Identify which cell holds the provided text, then report its (x, y) central coordinate. 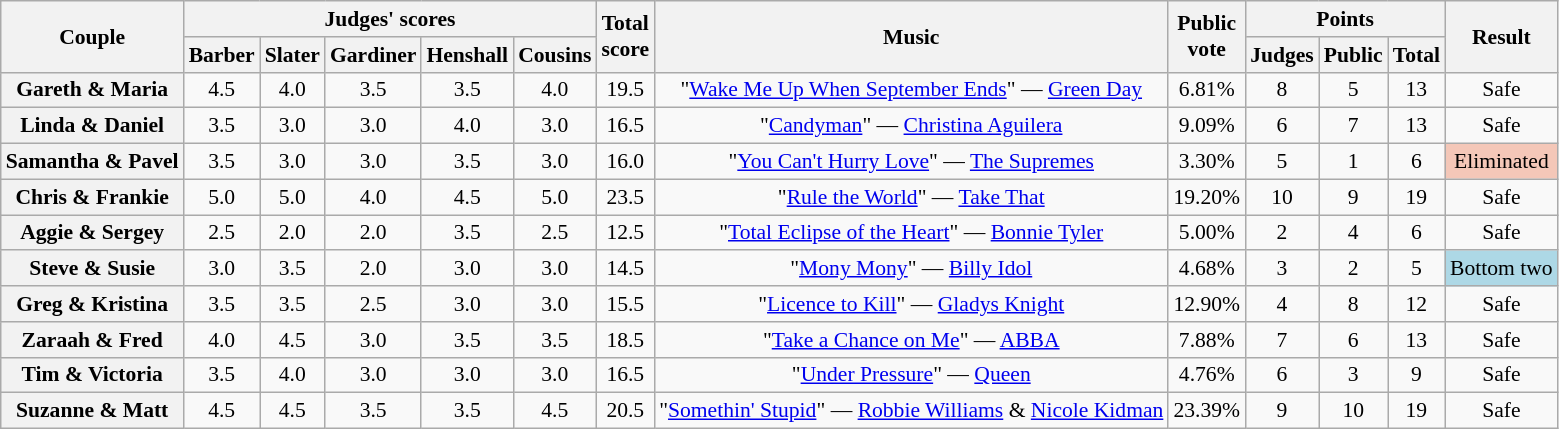
"Take a Chance on Me" — ABBA (911, 340)
Greg & Kristina (92, 304)
Chris & Frankie (92, 197)
"Rule the World" — Take That (911, 197)
15.5 (625, 304)
Suzanne & Matt (92, 411)
Eliminated (1502, 162)
9.09% (1206, 126)
Judges' scores (390, 19)
12.90% (1206, 304)
5.00% (1206, 233)
Result (1502, 36)
Gareth & Maria (92, 90)
"Total Eclipse of the Heart" — Bonnie Tyler (911, 233)
12.5 (625, 233)
"Somethin' Stupid" — Robbie Williams & Nicole Kidman (911, 411)
16.0 (625, 162)
6.81% (1206, 90)
"Mony Mony" — Billy Idol (911, 269)
Barber (222, 55)
19.5 (625, 90)
Zaraah & Fred (92, 340)
4.68% (1206, 269)
Publicvote (1206, 36)
Music (911, 36)
14.5 (625, 269)
"Wake Me Up When September Ends" — Green Day (911, 90)
20.5 (625, 411)
Bottom two (1502, 269)
"Licence to Kill" — Gladys Knight (911, 304)
23.5 (625, 197)
3.30% (1206, 162)
Steve & Susie (92, 269)
Cousins (554, 55)
Henshall (467, 55)
7.88% (1206, 340)
Total (1416, 55)
Points (1345, 19)
23.39% (1206, 411)
Public (1354, 55)
Totalscore (625, 36)
18.5 (625, 340)
"You Can't Hurry Love" — The Supremes (911, 162)
Judges (1282, 55)
"Candyman" — Christina Aguilera (911, 126)
1 (1354, 162)
Linda & Daniel (92, 126)
Couple (92, 36)
Aggie & Sergey (92, 233)
19.20% (1206, 197)
4.76% (1206, 375)
Slater (292, 55)
"Under Pressure" — Queen (911, 375)
Gardiner (373, 55)
12 (1416, 304)
Tim & Victoria (92, 375)
Samantha & Pavel (92, 162)
